Locate the cell with the specified text and output its [X, Y] center coordinate. 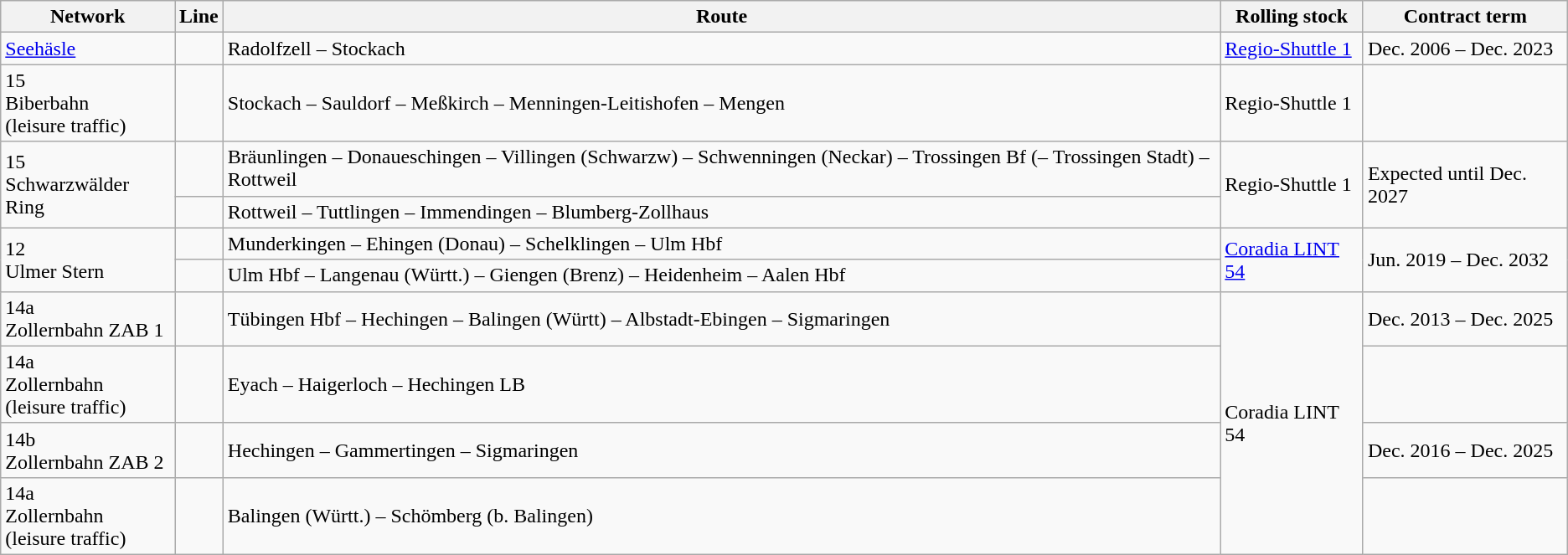
Seehäsle [88, 49]
Dec. 2013 – Dec. 2025 [1465, 318]
Hechingen – Gammertingen – Sigmaringen [722, 450]
Eyach – Haigerloch – Hechingen LB [722, 384]
15Schwarzwälder Ring [88, 184]
15Biberbahn(leisure traffic) [88, 103]
Stockach – Sauldorf – Meßkirch – Menningen-Leitishofen – Mengen [722, 103]
12Ulmer Stern [88, 260]
Balingen (Württ.) – Schömberg (b. Balingen) [722, 516]
14aZollernbahn ZAB 1 [88, 318]
Expected until Dec. 2027 [1465, 184]
Route [722, 17]
Munderkingen – Ehingen (Donau) – Schelklingen – Ulm Hbf [722, 244]
Radolfzell – Stockach [722, 49]
Dec. 2006 – Dec. 2023 [1465, 49]
14bZollernbahn ZAB 2 [88, 450]
Line [199, 17]
Contract term [1465, 17]
Rolling stock [1292, 17]
Tübingen Hbf – Hechingen – Balingen (Württ) – Albstadt-Ebingen – Sigmaringen [722, 318]
Network [88, 17]
Rottweil – Tuttlingen – Immendingen – Blumberg-Zollhaus [722, 212]
Jun. 2019 – Dec. 2032 [1465, 260]
Ulm Hbf – Langenau (Württ.) – Giengen (Brenz) – Heidenheim – Aalen Hbf [722, 275]
Dec. 2016 – Dec. 2025 [1465, 450]
Bräunlingen – Donaueschingen – Villingen (Schwarzw) – Schwenningen (Neckar) – Trossingen Bf (– Trossingen Stadt) – Rottweil [722, 169]
